Output the [X, Y] coordinate of the center of the cell containing the given text.  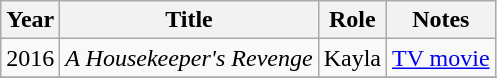
Kayla [352, 58]
Title [189, 20]
2016 [30, 58]
TV movie [440, 58]
Year [30, 20]
Role [352, 20]
Notes [440, 20]
A Housekeeper's Revenge [189, 58]
